Pinpoint the cell where the given text exists, returning its (x, y) midpoint coordinate. 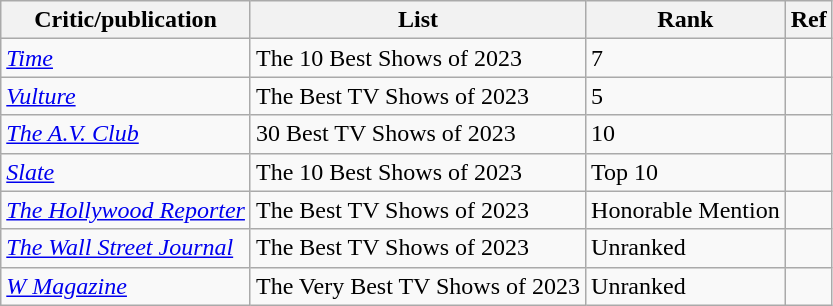
Ref (808, 20)
List (418, 20)
The A.V. Club (126, 134)
The Hollywood Reporter (126, 210)
The Very Best TV Shows of 2023 (418, 286)
5 (686, 96)
7 (686, 58)
Slate (126, 172)
30 Best TV Shows of 2023 (418, 134)
Time (126, 58)
10 (686, 134)
W Magazine (126, 286)
Honorable Mention (686, 210)
Critic/publication (126, 20)
Rank (686, 20)
Vulture (126, 96)
Top 10 (686, 172)
The Wall Street Journal (126, 248)
